From the cell containing the given text, extract its center point as [X, Y] coordinate. 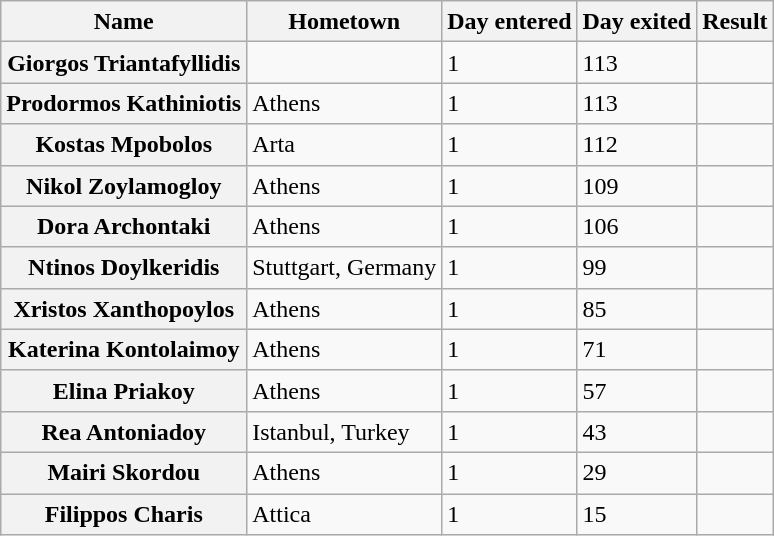
Giorgos Triantafyllidis [124, 62]
Day entered [510, 22]
109 [637, 186]
Result [735, 22]
Day exited [637, 22]
Filippos Charis [124, 514]
43 [637, 432]
Arta [344, 144]
Mairi Skordou [124, 472]
71 [637, 350]
Nikol Zoylamogloy [124, 186]
Istanbul, Turkey [344, 432]
Ntinos Doylkeridis [124, 268]
Attica [344, 514]
29 [637, 472]
Kostas Mpobolos [124, 144]
Dora Archontaki [124, 226]
99 [637, 268]
Prodormos Kathiniotis [124, 104]
112 [637, 144]
Hometown [344, 22]
85 [637, 308]
Xristos Xanthopoylos [124, 308]
Name [124, 22]
57 [637, 390]
Stuttgart, Germany [344, 268]
Elina Priakoy [124, 390]
Katerina Kontolaimoy [124, 350]
Rea Antoniadoy [124, 432]
15 [637, 514]
106 [637, 226]
